Search for the cell housing the specified text and yield its (x, y) center coordinate. 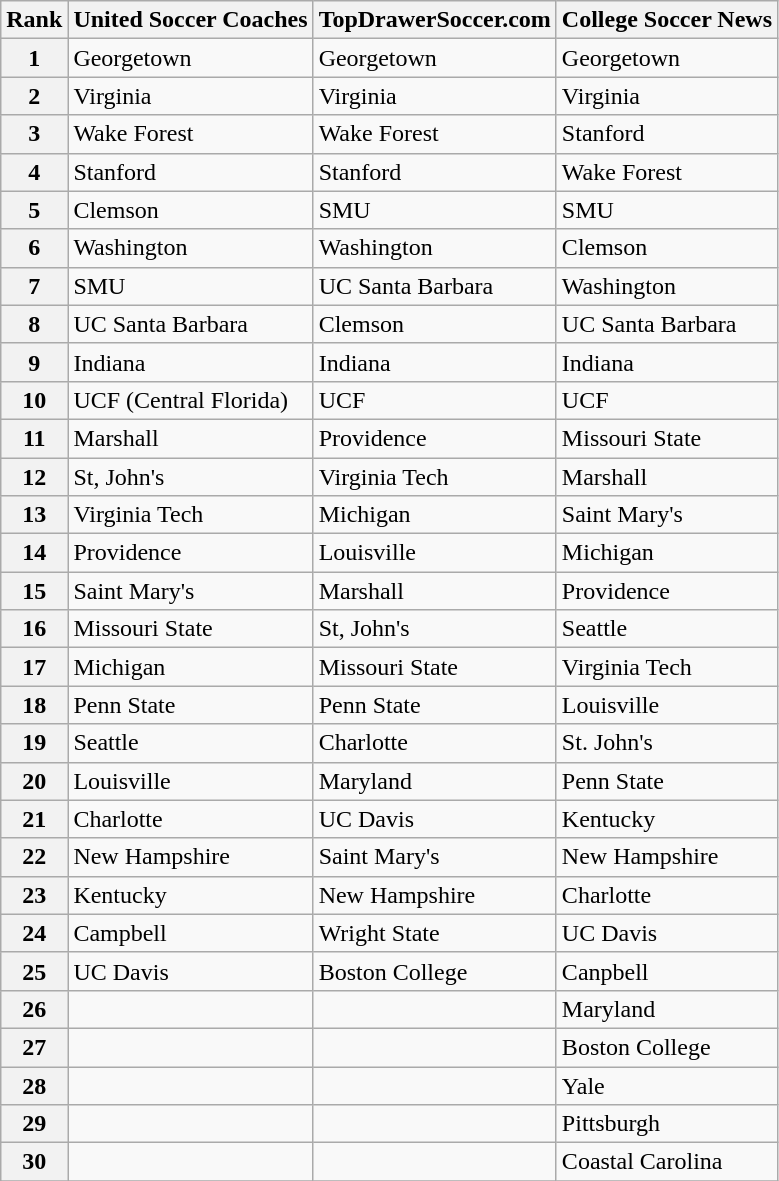
Wright State (434, 933)
5 (34, 210)
17 (34, 667)
23 (34, 895)
4 (34, 172)
United Soccer Coaches (190, 20)
13 (34, 515)
Yale (666, 1085)
15 (34, 591)
Canpbell (666, 971)
Coastal Carolina (666, 1162)
26 (34, 1009)
10 (34, 400)
18 (34, 705)
TopDrawerSoccer.com (434, 20)
25 (34, 971)
St. John's (666, 743)
29 (34, 1124)
19 (34, 743)
Pittsburgh (666, 1124)
27 (34, 1047)
30 (34, 1162)
College Soccer News (666, 20)
16 (34, 629)
8 (34, 324)
22 (34, 857)
11 (34, 438)
20 (34, 781)
Rank (34, 20)
1 (34, 58)
3 (34, 134)
UCF (Central Florida) (190, 400)
14 (34, 553)
7 (34, 286)
6 (34, 248)
21 (34, 819)
28 (34, 1085)
9 (34, 362)
12 (34, 477)
Campbell (190, 933)
24 (34, 933)
2 (34, 96)
